Provide the (x, y) coordinate of the cell's center where the given text is located.  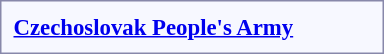
Czechoslovak People's Army (154, 27)
